Detect which cell encompasses the target text, then output its [X, Y] center coordinate. 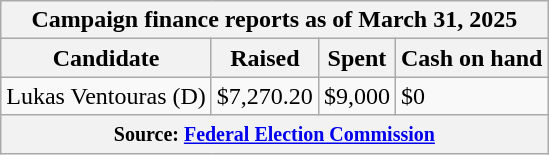
Lukas Ventouras (D) [106, 96]
Raised [264, 58]
Source: Federal Election Commission [274, 134]
Cash on hand [471, 58]
Candidate [106, 58]
$9,000 [356, 96]
Spent [356, 58]
Campaign finance reports as of March 31, 2025 [274, 20]
$0 [471, 96]
$7,270.20 [264, 96]
